Provide the [x, y] coordinate of the cell's center where the given text is located.  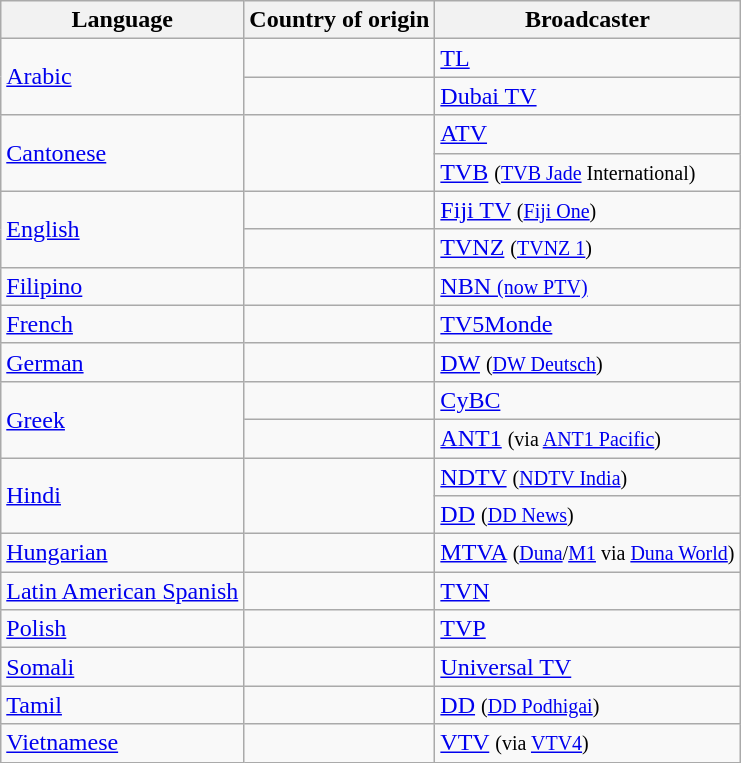
TL [588, 58]
NDTV (NDTV India) [588, 477]
Hindi [122, 496]
TVP [588, 629]
Tamil [122, 705]
TVN [588, 591]
French [122, 324]
Latin American Spanish [122, 591]
Broadcaster [588, 20]
English [122, 229]
Universal TV [588, 667]
Dubai TV [588, 96]
Cantonese [122, 153]
TV5Monde [588, 324]
Arabic [122, 77]
German [122, 362]
VTV (via VTV4) [588, 743]
Language [122, 20]
ATV [588, 134]
ANT1 (via ANT1 Pacific) [588, 438]
NBN (now PTV) [588, 286]
DD (DD News) [588, 515]
CyBC [588, 400]
Country of origin [340, 20]
DD (DD Podhigai) [588, 705]
TVNZ (TVNZ 1) [588, 248]
Vietnamese [122, 743]
MTVA (Duna/M1 via Duna World) [588, 553]
Filipino [122, 286]
Hungarian [122, 553]
Polish [122, 629]
TVB (TVB Jade International) [588, 172]
DW (DW Deutsch) [588, 362]
Fiji TV (Fiji One) [588, 210]
Greek [122, 419]
Somali [122, 667]
